Extract the [x, y] coordinate from the center of the cell holding the provided text.  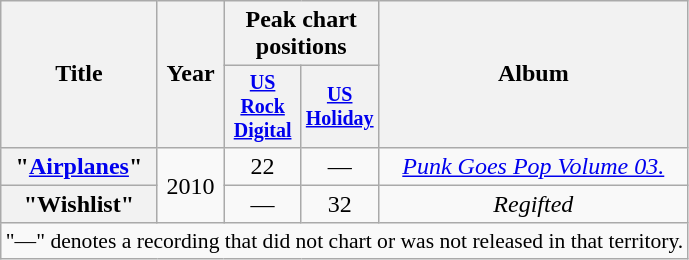
22 [262, 166]
"Wishlist" [79, 204]
32 [340, 204]
"—" denotes a recording that did not chart or was not released in that territory. [345, 241]
USRockDigital [262, 106]
Regifted [533, 204]
Album [533, 74]
"Airplanes" [79, 166]
Title [79, 74]
Year [190, 74]
Punk Goes Pop Volume 03. [533, 166]
Peak chart positions [301, 34]
US Holiday [340, 106]
2010 [190, 185]
